Locate the cell with the specified text and output its [x, y] center coordinate. 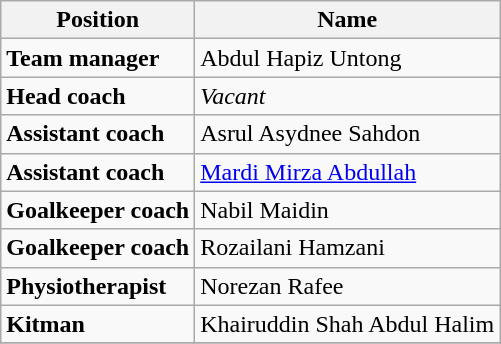
Name [348, 20]
Vacant [348, 96]
Kitman [98, 324]
Position [98, 20]
Head coach [98, 96]
Asrul Asydnee Sahdon [348, 134]
Rozailani Hamzani [348, 248]
Norezan Rafee [348, 286]
Nabil Maidin [348, 210]
Mardi Mirza Abdullah [348, 172]
Physiotherapist [98, 286]
Team manager [98, 58]
Khairuddin Shah Abdul Halim [348, 324]
Abdul Hapiz Untong [348, 58]
